Detect which cell encompasses the target text, then output its [x, y] center coordinate. 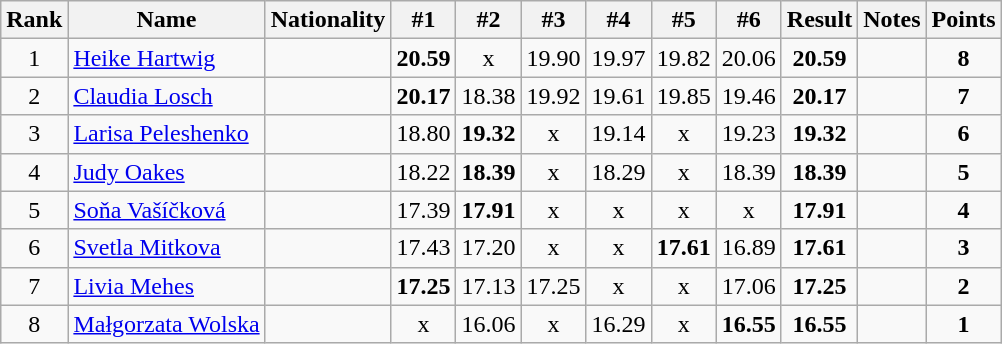
19.82 [684, 58]
Points [964, 20]
19.23 [748, 134]
Svetla Mitkova [166, 248]
18.22 [424, 172]
#1 [424, 20]
Result [819, 20]
17.20 [488, 248]
Larisa Peleshenko [166, 134]
19.90 [554, 58]
19.46 [748, 96]
18.29 [618, 172]
17.13 [488, 286]
Notes [892, 20]
19.92 [554, 96]
Rank [34, 20]
16.29 [618, 324]
16.06 [488, 324]
19.14 [618, 134]
#6 [748, 20]
17.43 [424, 248]
Soňa Vašíčková [166, 210]
#2 [488, 20]
19.85 [684, 96]
17.06 [748, 286]
Name [166, 20]
Małgorzata Wolska [166, 324]
#5 [684, 20]
Nationality [328, 20]
Livia Mehes [166, 286]
Heike Hartwig [166, 58]
18.38 [488, 96]
#3 [554, 20]
Claudia Losch [166, 96]
Judy Oakes [166, 172]
19.61 [618, 96]
#4 [618, 20]
20.06 [748, 58]
16.89 [748, 248]
17.39 [424, 210]
19.97 [618, 58]
18.80 [424, 134]
